From the cell containing the given text, extract its center point as (x, y) coordinate. 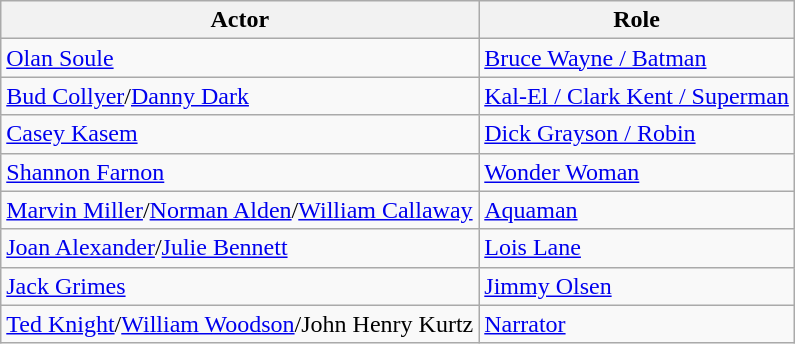
Marvin Miller/Norman Alden/William Callaway (240, 210)
Shannon Farnon (240, 172)
Actor (240, 20)
Wonder Woman (637, 172)
Jimmy Olsen (637, 286)
Ted Knight/William Woodson/John Henry Kurtz (240, 324)
Role (637, 20)
Casey Kasem (240, 134)
Joan Alexander/Julie Bennett (240, 248)
Bud Collyer/Danny Dark (240, 96)
Jack Grimes (240, 286)
Bruce Wayne / Batman (637, 58)
Olan Soule (240, 58)
Lois Lane (637, 248)
Aquaman (637, 210)
Narrator (637, 324)
Dick Grayson / Robin (637, 134)
Kal-El / Clark Kent / Superman (637, 96)
